Identify which cell holds the provided text, then report its [X, Y] central coordinate. 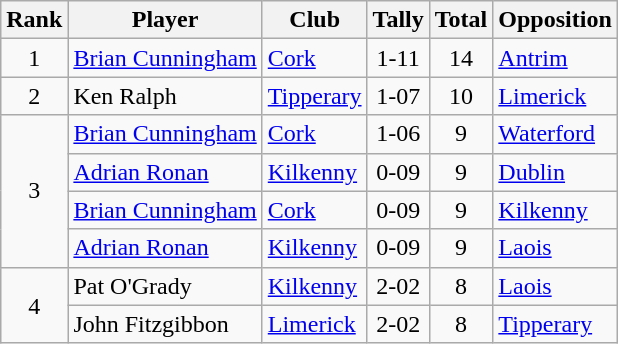
Rank [34, 20]
1 [34, 58]
1-06 [398, 134]
Ken Ralph [165, 96]
10 [461, 96]
Opposition [555, 20]
Dublin [555, 172]
3 [34, 191]
Total [461, 20]
4 [34, 305]
1-07 [398, 96]
Pat O'Grady [165, 286]
Tally [398, 20]
Waterford [555, 134]
Club [314, 20]
14 [461, 58]
2 [34, 96]
Antrim [555, 58]
John Fitzgibbon [165, 324]
1-11 [398, 58]
Player [165, 20]
